Extract the [x, y] coordinate from the center of the cell holding the provided text.  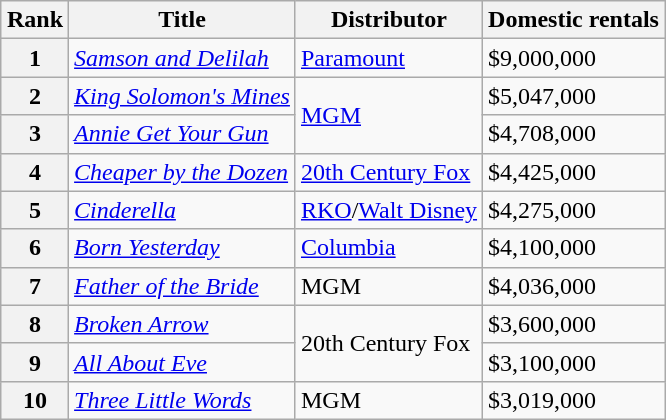
$3,100,000 [574, 362]
$9,000,000 [574, 58]
2 [34, 96]
King Solomon's Mines [182, 96]
RKO/Walt Disney [388, 210]
9 [34, 362]
5 [34, 210]
Title [182, 20]
$4,708,000 [574, 134]
Born Yesterday [182, 248]
Domestic rentals [574, 20]
All About Eve [182, 362]
4 [34, 172]
$4,100,000 [574, 248]
Paramount [388, 58]
Cheaper by the Dozen [182, 172]
1 [34, 58]
10 [34, 400]
$3,019,000 [574, 400]
8 [34, 324]
6 [34, 248]
Cinderella [182, 210]
7 [34, 286]
Columbia [388, 248]
Samson and Delilah [182, 58]
$4,425,000 [574, 172]
Broken Arrow [182, 324]
Rank [34, 20]
Annie Get Your Gun [182, 134]
$4,036,000 [574, 286]
$5,047,000 [574, 96]
$4,275,000 [574, 210]
Distributor [388, 20]
Father of the Bride [182, 286]
$3,600,000 [574, 324]
Three Little Words [182, 400]
3 [34, 134]
